Capture the cell that displays the provided text and extract its [x, y] central coordinate. 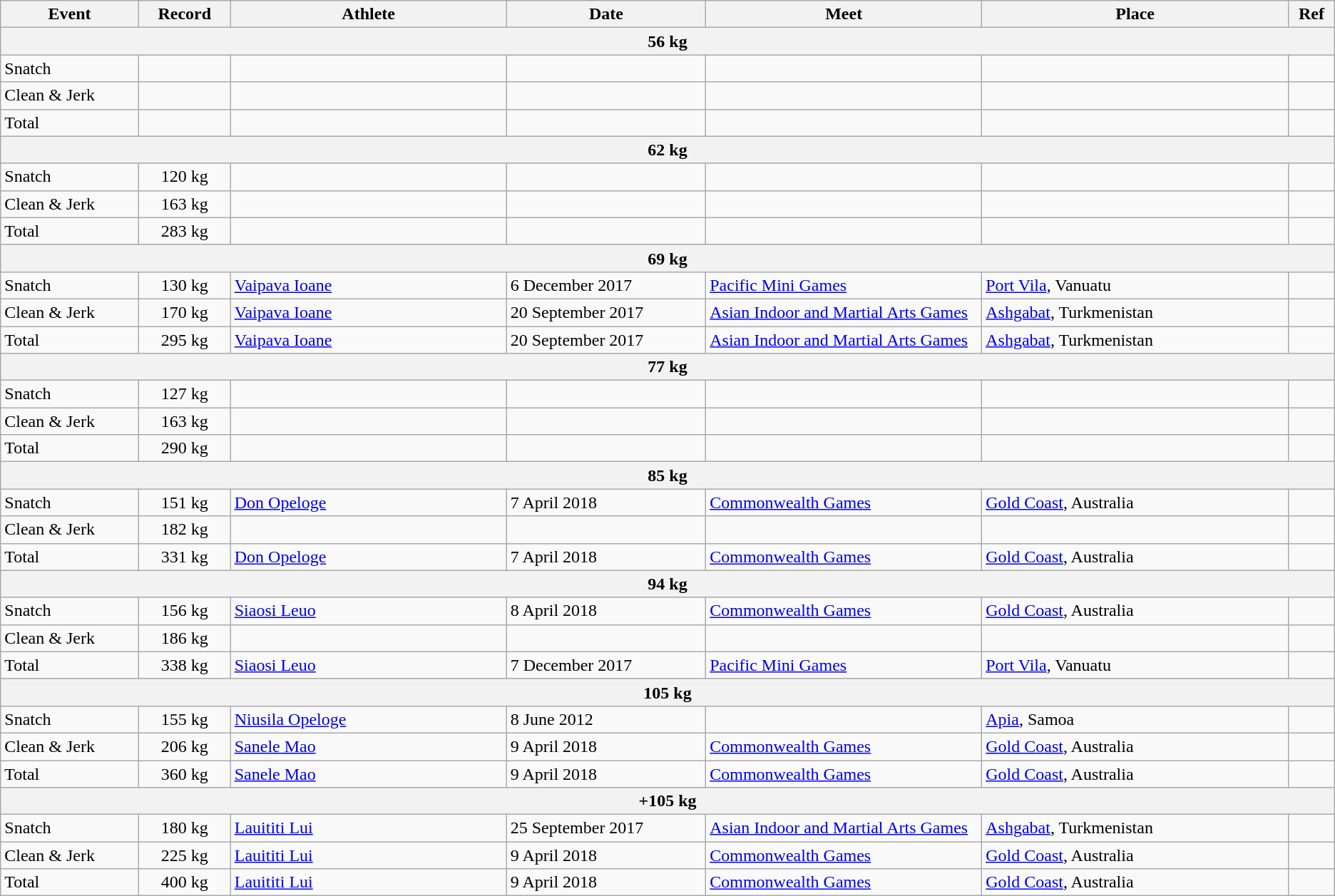
156 kg [184, 611]
69 kg [667, 258]
283 kg [184, 231]
186 kg [184, 638]
6 December 2017 [606, 285]
400 kg [184, 882]
225 kg [184, 855]
170 kg [184, 312]
206 kg [184, 746]
Athlete [368, 14]
180 kg [184, 828]
130 kg [184, 285]
Ref [1312, 14]
120 kg [184, 177]
Apia, Samoa [1135, 719]
62 kg [667, 150]
56 kg [667, 41]
Date [606, 14]
127 kg [184, 394]
151 kg [184, 503]
Record [184, 14]
25 September 2017 [606, 828]
94 kg [667, 584]
85 kg [667, 475]
360 kg [184, 773]
+105 kg [667, 801]
77 kg [667, 367]
182 kg [184, 530]
8 April 2018 [606, 611]
290 kg [184, 448]
338 kg [184, 665]
295 kg [184, 340]
155 kg [184, 719]
Event [70, 14]
Niusila Opeloge [368, 719]
8 June 2012 [606, 719]
331 kg [184, 557]
105 kg [667, 692]
Meet [844, 14]
7 December 2017 [606, 665]
Place [1135, 14]
